Capture the cell that displays the provided text and extract its (x, y) central coordinate. 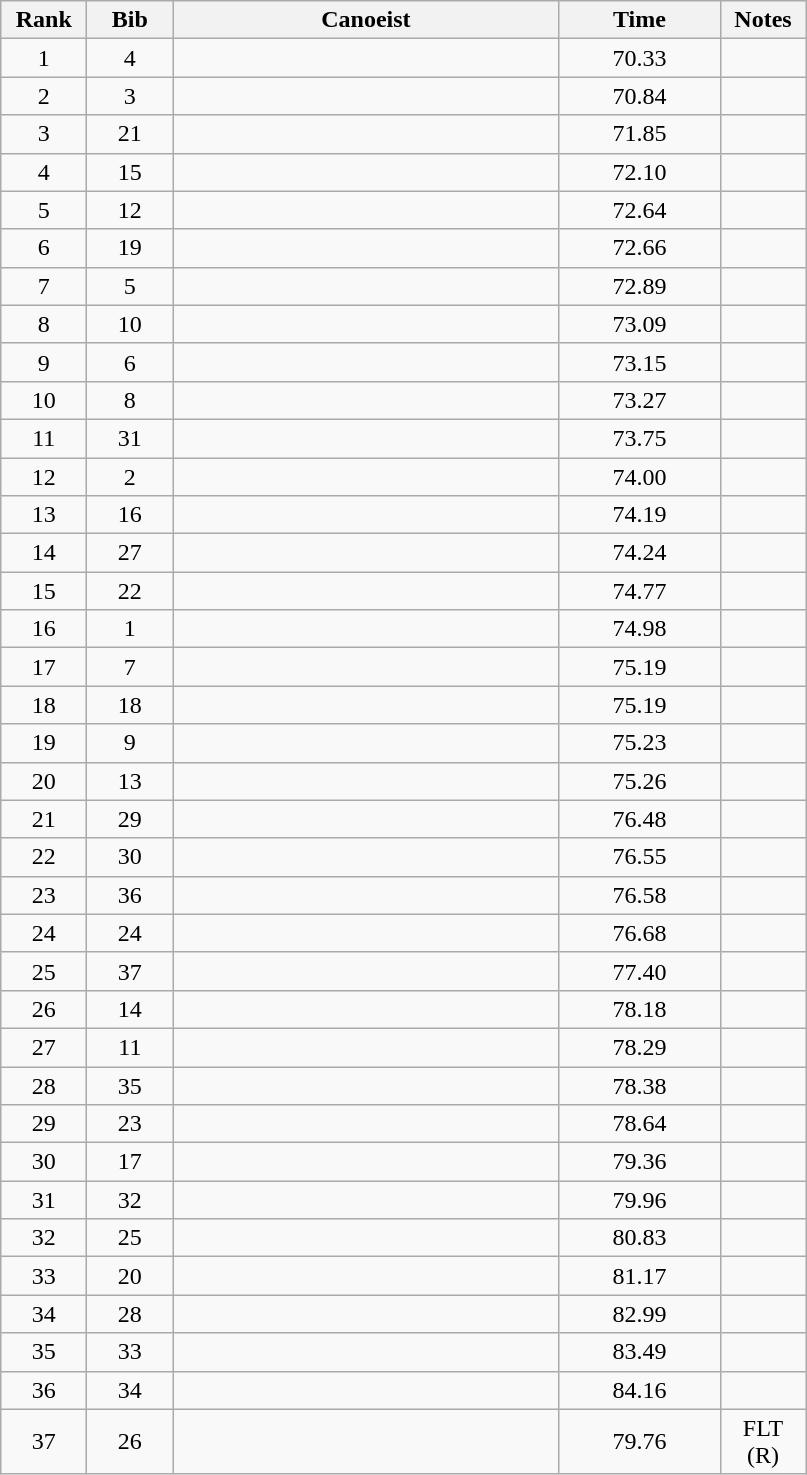
79.96 (640, 1200)
73.75 (640, 438)
73.15 (640, 362)
76.68 (640, 933)
78.29 (640, 1047)
74.77 (640, 591)
Time (640, 20)
84.16 (640, 1390)
78.38 (640, 1085)
Notes (763, 20)
76.48 (640, 819)
75.23 (640, 743)
78.18 (640, 1009)
73.09 (640, 324)
70.33 (640, 58)
72.89 (640, 286)
FLT (R) (763, 1442)
71.85 (640, 134)
74.98 (640, 629)
77.40 (640, 971)
83.49 (640, 1352)
74.24 (640, 553)
79.76 (640, 1442)
78.64 (640, 1124)
72.10 (640, 172)
79.36 (640, 1162)
76.55 (640, 857)
82.99 (640, 1314)
Rank (44, 20)
Canoeist (366, 20)
74.00 (640, 477)
81.17 (640, 1276)
72.66 (640, 248)
72.64 (640, 210)
80.83 (640, 1238)
Bib (130, 20)
76.58 (640, 895)
70.84 (640, 96)
75.26 (640, 781)
73.27 (640, 400)
74.19 (640, 515)
